Detect which cell encompasses the target text, then output its [X, Y] center coordinate. 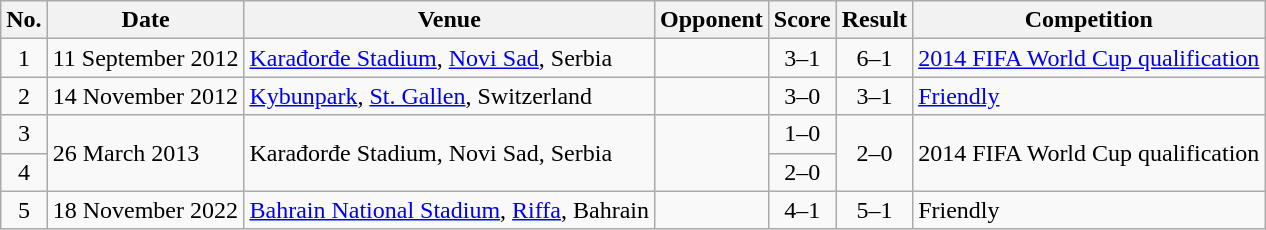
5 [24, 210]
Score [802, 20]
6–1 [874, 58]
Kybunpark, St. Gallen, Switzerland [450, 96]
3 [24, 134]
26 March 2013 [146, 153]
11 September 2012 [146, 58]
No. [24, 20]
3–0 [802, 96]
1–0 [802, 134]
Venue [450, 20]
1 [24, 58]
Date [146, 20]
Opponent [712, 20]
18 November 2022 [146, 210]
Bahrain National Stadium, Riffa, Bahrain [450, 210]
5–1 [874, 210]
Result [874, 20]
2 [24, 96]
4–1 [802, 210]
Competition [1089, 20]
4 [24, 172]
14 November 2012 [146, 96]
